Determine the [X, Y] coordinate at the center of the cell enclosing the given text.  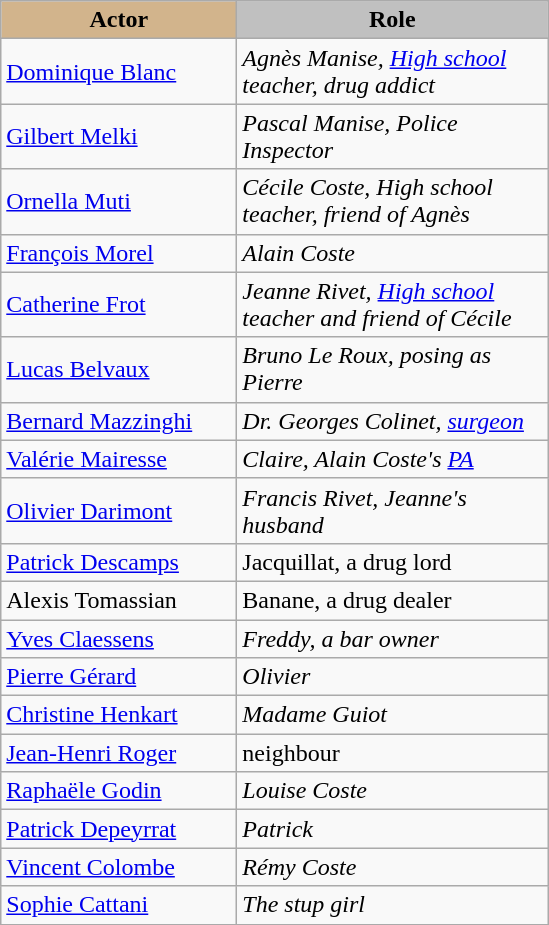
Sophie Cattani [119, 905]
Jeanne Rivet, High school teacher and friend of Cécile [392, 304]
The stup girl [392, 905]
Ornella Muti [119, 202]
Jacquillat, a drug lord [392, 562]
Olivier Darimont [119, 510]
Alain Coste [392, 253]
François Morel [119, 253]
Louise Coste [392, 791]
Pascal Manise, Police Inspector [392, 136]
Alexis Tomassian [119, 600]
Patrick [392, 829]
Jean-Henri Roger [119, 753]
Francis Rivet, Jeanne's husband [392, 510]
Role [392, 20]
Raphaële Godin [119, 791]
Valérie Mairesse [119, 459]
Actor [119, 20]
Patrick Depeyrrat [119, 829]
Cécile Coste, High school teacher, friend of Agnès [392, 202]
Dr. Georges Colinet, surgeon [392, 421]
Patrick Descamps [119, 562]
Banane, a drug dealer [392, 600]
Claire, Alain Coste's PA [392, 459]
Madame Guiot [392, 715]
Agnès Manise, High school teacher, drug addict [392, 72]
Dominique Blanc [119, 72]
Catherine Frot [119, 304]
Vincent Colombe [119, 867]
Olivier [392, 677]
neighbour [392, 753]
Bruno Le Roux, posing as Pierre [392, 370]
Rémy Coste [392, 867]
Gilbert Melki [119, 136]
Christine Henkart [119, 715]
Lucas Belvaux [119, 370]
Bernard Mazzinghi [119, 421]
Freddy, a bar owner [392, 639]
Pierre Gérard [119, 677]
Yves Claessens [119, 639]
